For the text-containing cell, return its midpoint in (x, y) coordinate format. 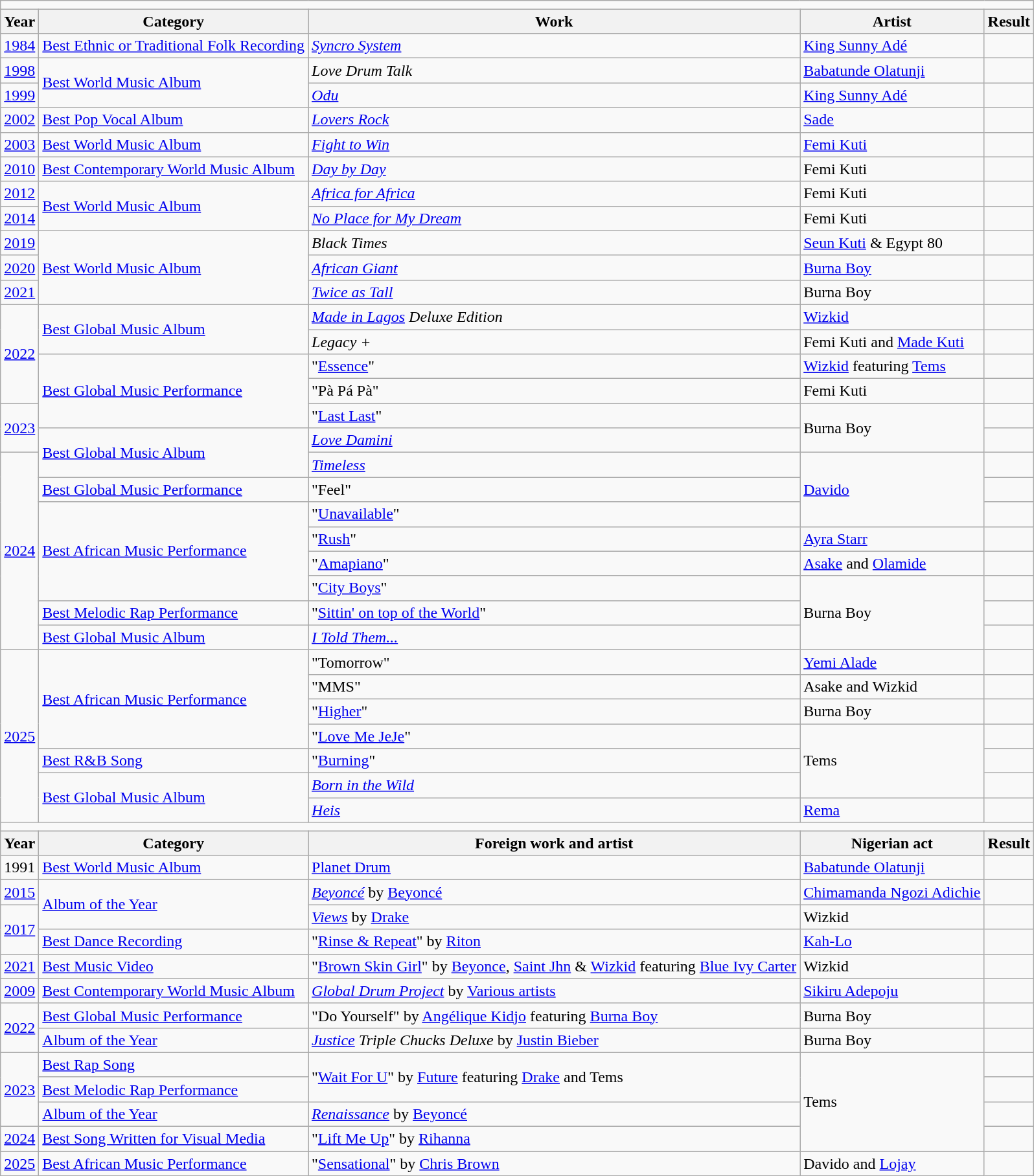
Best Dance Recording (174, 942)
Davido (892, 490)
Wizkid featuring Tems (892, 367)
"Unavailable" (555, 514)
2014 (19, 218)
2017 (19, 929)
"Love Me JeJe" (555, 736)
Femi Kuti and Made Kuti (892, 342)
Views by Drake (555, 917)
Sikiru Adepoju (892, 991)
Davido and Lojay (892, 1164)
"Tomorrow" (555, 662)
1984 (19, 46)
2019 (19, 243)
Renaissance by Beyoncé (555, 1114)
Best Song Written for Visual Media (174, 1139)
2015 (19, 892)
Timeless (555, 465)
Asake and Olamide (892, 563)
Twice as Tall (555, 292)
2012 (19, 194)
"Do Yourself" by Angélique Kidjo featuring Burna Boy (555, 1015)
"Sittin' on top of the World" (555, 613)
Best Ethnic or Traditional Folk Recording (174, 46)
"Wait For U" by Future featuring Drake and Tems (555, 1077)
2002 (19, 120)
African Giant (555, 267)
Foreign work and artist (555, 843)
Lovers Rock (555, 120)
Work (555, 21)
1998 (19, 71)
Seun Kuti & Egypt 80 (892, 243)
"Sensational" by Chris Brown (555, 1164)
Asake and Wizkid (892, 686)
Chimamanda Ngozi Adichie (892, 892)
1999 (19, 95)
Nigerian act (892, 843)
Love Drum Talk (555, 71)
Heis (555, 810)
I Told Them... (555, 637)
2020 (19, 267)
Love Damini (555, 440)
Sade (892, 120)
Ayra Starr (892, 539)
"City Boys" (555, 588)
Artist (892, 21)
1991 (19, 868)
Planet Drum (555, 868)
Day by Day (555, 169)
Black Times (555, 243)
"Last Last" (555, 416)
"Burning" (555, 761)
Rema (892, 810)
Best Pop Vocal Album (174, 120)
"Amapiano" (555, 563)
Best R&B Song (174, 761)
2003 (19, 144)
"Pà Pá Pà" (555, 391)
No Place for My Dream (555, 218)
Made in Lagos Deluxe Edition (555, 317)
Best Rap Song (174, 1065)
"Essence" (555, 367)
Beyoncé by Beyoncé (555, 892)
Global Drum Project by Various artists (555, 991)
"Rinse & Repeat" by Riton (555, 942)
Fight to Win (555, 144)
"MMS" (555, 686)
2010 (19, 169)
Yemi Alade (892, 662)
Africa for Africa (555, 194)
Justice Triple Chucks Deluxe by Justin Bieber (555, 1040)
Legacy + (555, 342)
"Higher" (555, 711)
"Feel" (555, 490)
"Lift Me Up" by Rihanna (555, 1139)
2009 (19, 991)
Born in the Wild (555, 786)
Syncro System (555, 46)
Kah-Lo (892, 942)
Odu (555, 95)
Best Music Video (174, 966)
"Rush" (555, 539)
"Brown Skin Girl" by Beyonce, Saint Jhn & Wizkid featuring Blue Ivy Carter (555, 966)
